Detect which cell encompasses the target text, then output its [x, y] center coordinate. 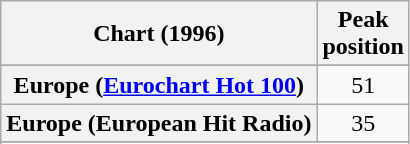
51 [363, 85]
Peakposition [363, 34]
Europe (European Hit Radio) [159, 123]
Europe (Eurochart Hot 100) [159, 85]
35 [363, 123]
Chart (1996) [159, 34]
